Return (X, Y) of the center of cell containing provided text 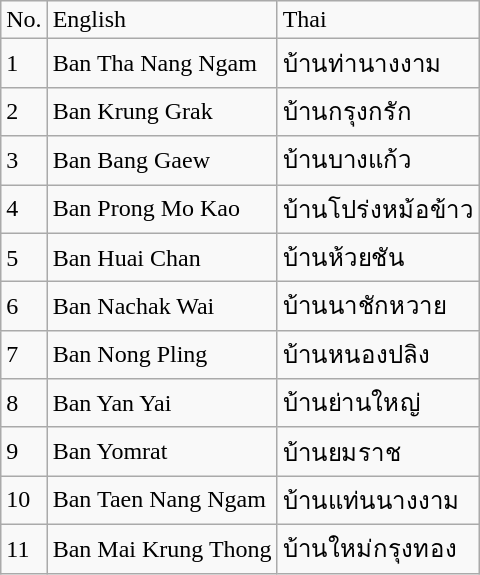
Ban Taen Nang Ngam (162, 500)
บ้านนาชักหวาย (378, 306)
Ban Yan Yai (162, 404)
10 (24, 500)
Ban Huai Chan (162, 258)
บ้านแท่นนางงาม (378, 500)
Thai (378, 20)
Ban Nachak Wai (162, 306)
Ban Krung Grak (162, 112)
บ้านหนองปลิง (378, 354)
บ้านย่านใหญ่ (378, 404)
Ban Nong Pling (162, 354)
บ้านบางแก้ว (378, 160)
No. (24, 20)
Ban Mai Krung Thong (162, 548)
บ้านยมราช (378, 452)
Ban Yomrat (162, 452)
3 (24, 160)
บ้านโปร่งหม้อข้าว (378, 208)
7 (24, 354)
9 (24, 452)
4 (24, 208)
บ้านใหม่กรุงทอง (378, 548)
บ้านห้วยชัน (378, 258)
6 (24, 306)
1 (24, 64)
Ban Bang Gaew (162, 160)
Ban Prong Mo Kao (162, 208)
5 (24, 258)
8 (24, 404)
Ban Tha Nang Ngam (162, 64)
2 (24, 112)
บ้านท่านางงาม (378, 64)
บ้านกรุงกรัก (378, 112)
English (162, 20)
11 (24, 548)
